Locate the cell with the specified text and output its (x, y) center coordinate. 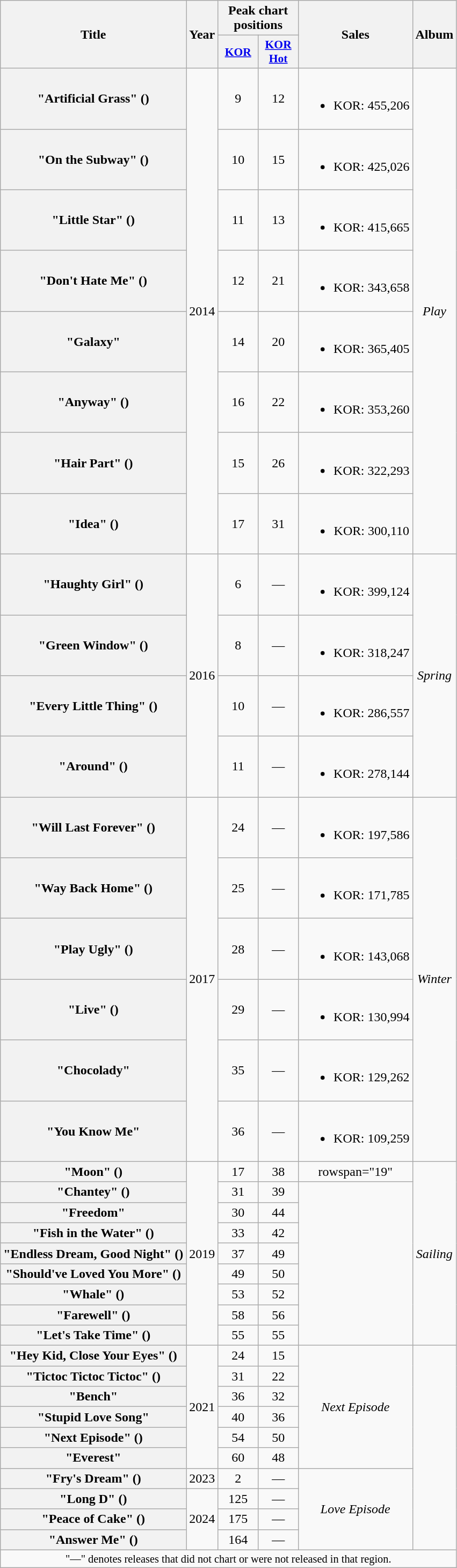
58 (238, 1314)
"Whale" () (93, 1294)
21 (278, 280)
KOR: 197,586 (356, 827)
Love Episode (356, 1509)
Sales (356, 34)
2021 (202, 1407)
"Bench" (93, 1397)
"Green Window" () (93, 645)
2023 (202, 1478)
KOR: 425,026 (356, 159)
KOR: 143,068 (356, 949)
KOR: 129,262 (356, 1070)
"Chocolady" (93, 1070)
Title (93, 34)
175 (238, 1519)
2019 (202, 1254)
KOR: 365,405 (356, 342)
25 (238, 888)
40 (238, 1417)
KOR: 171,785 (356, 888)
20 (278, 342)
32 (278, 1397)
39 (278, 1192)
"Artificial Grass" () (93, 99)
KOR (238, 52)
53 (238, 1294)
14 (238, 342)
44 (278, 1212)
rowspan="19" (356, 1172)
"Galaxy" (93, 342)
"Moon" () (93, 1172)
52 (278, 1294)
2017 (202, 979)
"—" denotes releases that did not chart or were not released in that region. (229, 1559)
"Fish in the Water" () (93, 1233)
"On the Subway" () (93, 159)
60 (238, 1458)
16 (238, 402)
Winter (434, 979)
KOR: 300,110 (356, 523)
Year (202, 34)
2 (238, 1478)
"Idea" () (93, 523)
KOR: 286,557 (356, 706)
"Haughty Girl" () (93, 584)
6 (238, 584)
2024 (202, 1519)
2014 (202, 311)
KOR: 455,206 (356, 99)
"Freedom" (93, 1212)
Album (434, 34)
38 (278, 1172)
"Way Back Home" () (93, 888)
"Stupid Love Song" (93, 1417)
9 (238, 99)
125 (238, 1499)
"Chantey" () (93, 1192)
KOR: 278,144 (356, 767)
KOR: 399,124 (356, 584)
KORHot (278, 52)
"Anyway" () (93, 402)
48 (278, 1458)
"Long D" () (93, 1499)
"Peace of Cake" () (93, 1519)
KOR: 322,293 (356, 463)
Sailing (434, 1254)
"Next Episode" () (93, 1437)
"Every Little Thing" () (93, 706)
KOR: 415,665 (356, 220)
29 (238, 1010)
KOR: 130,994 (356, 1010)
37 (238, 1253)
"Endless Dream, Good Night" () (93, 1253)
"Live" () (93, 1010)
56 (278, 1314)
"Hair Part" () (93, 463)
Peak chartpositions (258, 18)
Next Episode (356, 1407)
28 (238, 949)
"Farewell" () (93, 1314)
KOR: 343,658 (356, 280)
"Little Star" () (93, 220)
KOR: 109,259 (356, 1131)
26 (278, 463)
"Answer Me" () (93, 1540)
33 (238, 1233)
42 (278, 1233)
13 (278, 220)
8 (238, 645)
30 (238, 1212)
"You Know Me" (93, 1131)
54 (238, 1437)
35 (238, 1070)
"Fry's Dream" () (93, 1478)
"Around" () (93, 767)
Spring (434, 675)
"Let's Take Time" () (93, 1335)
"Don't Hate Me" () (93, 280)
164 (238, 1540)
"Play Ugly" () (93, 949)
"Tictoc Tictoc Tictoc" () (93, 1376)
"Everest" (93, 1458)
KOR: 353,260 (356, 402)
"Should've Loved You More" () (93, 1274)
"Will Last Forever" () (93, 827)
KOR: 318,247 (356, 645)
2016 (202, 675)
"Hey Kid, Close Your Eyes" () (93, 1356)
Play (434, 311)
